Pinpoint the cell where the given text exists, returning its [x, y] midpoint coordinate. 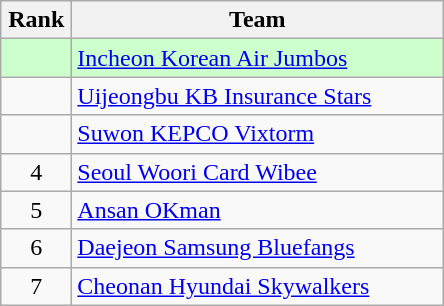
5 [36, 210]
6 [36, 248]
Incheon Korean Air Jumbos [258, 58]
Daejeon Samsung Bluefangs [258, 248]
Seoul Woori Card Wibee [258, 172]
7 [36, 286]
Team [258, 20]
Suwon KEPCO Vixtorm [258, 134]
Rank [36, 20]
Cheonan Hyundai Skywalkers [258, 286]
4 [36, 172]
Ansan OKman [258, 210]
Uijeongbu KB Insurance Stars [258, 96]
